Identify which cell holds the provided text, then report its [X, Y] central coordinate. 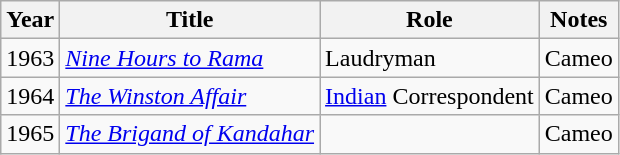
Indian Correspondent [430, 96]
Year [30, 20]
1965 [30, 134]
Nine Hours to Rama [190, 58]
The Winston Affair [190, 96]
Notes [578, 20]
1964 [30, 96]
Title [190, 20]
The Brigand of Kandahar [190, 134]
Laudryman [430, 58]
Role [430, 20]
1963 [30, 58]
